Output the [x, y] coordinate of the center of the cell containing the given text.  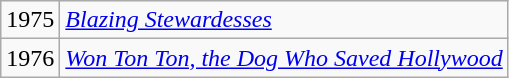
Won Ton Ton, the Dog Who Saved Hollywood [284, 58]
1976 [30, 58]
Blazing Stewardesses [284, 20]
1975 [30, 20]
